For the text-containing cell, return its midpoint in [X, Y] coordinate format. 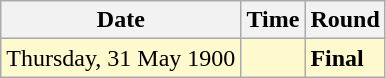
Round [345, 20]
Final [345, 58]
Date [121, 20]
Time [273, 20]
Thursday, 31 May 1900 [121, 58]
